Scan for the cell matching the given text and deliver its (x, y) coordinate at center. 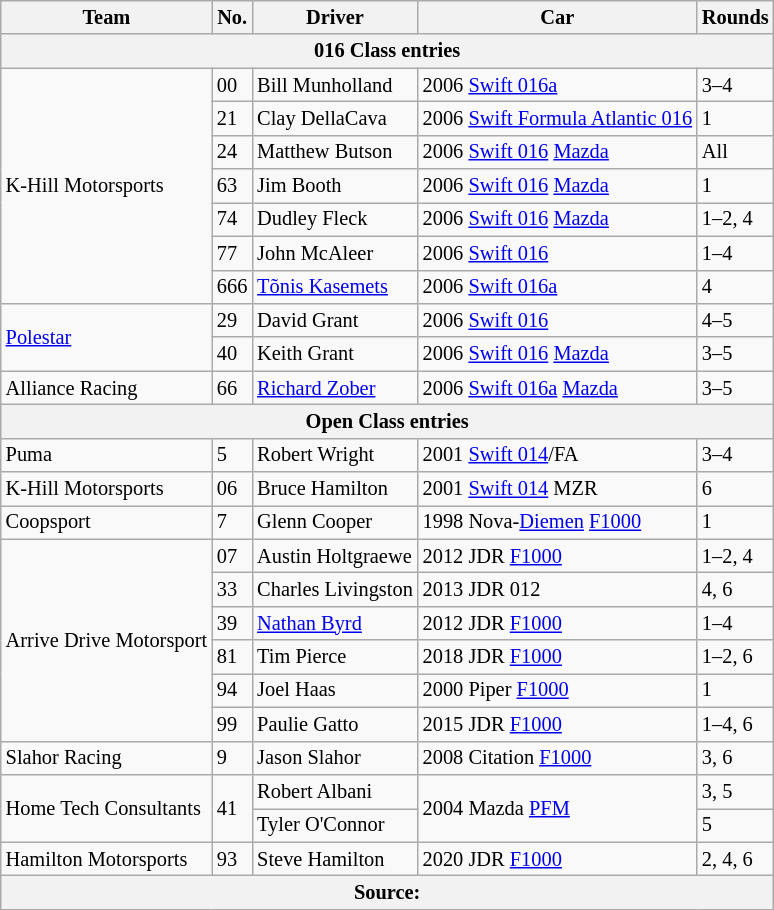
Robert Albani (334, 791)
93 (232, 859)
Alliance Racing (106, 388)
Steve Hamilton (334, 859)
39 (232, 623)
29 (232, 320)
Jim Booth (334, 186)
81 (232, 657)
Richard Zober (334, 388)
6 (736, 489)
1998 Nova-Diemen F1000 (558, 522)
2013 JDR 012 (558, 589)
Charles Livingston (334, 589)
Home Tech Consultants (106, 808)
Puma (106, 455)
Bruce Hamilton (334, 489)
Coopsport (106, 522)
2015 JDR F1000 (558, 724)
2020 JDR F1000 (558, 859)
2001 Swift 014/FA (558, 455)
3, 5 (736, 791)
Source: (388, 892)
Arrive Drive Motorsport (106, 640)
2000 Piper F1000 (558, 690)
Team (106, 17)
1–2, 6 (736, 657)
Matthew Butson (334, 152)
2, 4, 6 (736, 859)
Robert Wright (334, 455)
33 (232, 589)
Joel Haas (334, 690)
2001 Swift 014 MZR (558, 489)
07 (232, 556)
Jason Slahor (334, 758)
3, 6 (736, 758)
666 (232, 287)
Austin Holtgraewe (334, 556)
00 (232, 85)
Open Class entries (388, 421)
4–5 (736, 320)
Polestar (106, 336)
77 (232, 253)
Dudley Fleck (334, 219)
Driver (334, 17)
2008 Citation F1000 (558, 758)
94 (232, 690)
41 (232, 808)
4, 6 (736, 589)
Bill Munholland (334, 85)
99 (232, 724)
66 (232, 388)
24 (232, 152)
1–4, 6 (736, 724)
2006 Swift 016a Mazda (558, 388)
No. (232, 17)
All (736, 152)
Slahor Racing (106, 758)
Keith Grant (334, 354)
Paulie Gatto (334, 724)
9 (232, 758)
21 (232, 118)
David Grant (334, 320)
Glenn Cooper (334, 522)
74 (232, 219)
2018 JDR F1000 (558, 657)
016 Class entries (388, 51)
Tõnis Kasemets (334, 287)
Nathan Byrd (334, 623)
40 (232, 354)
John McAleer (334, 253)
Tim Pierce (334, 657)
Car (558, 17)
7 (232, 522)
06 (232, 489)
Hamilton Motorsports (106, 859)
Clay DellaCava (334, 118)
4 (736, 287)
2004 Mazda PFM (558, 808)
63 (232, 186)
Rounds (736, 17)
2006 Swift Formula Atlantic 016 (558, 118)
Tyler O'Connor (334, 825)
